Pinpoint the cell where the given text exists, returning its [X, Y] midpoint coordinate. 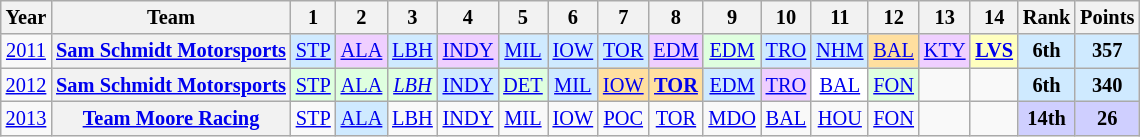
12 [893, 17]
357 [1107, 51]
2012 [26, 85]
7 [623, 17]
POC [623, 118]
Rank [1046, 17]
MDO [732, 118]
Team [171, 17]
14th [1046, 118]
9 [732, 17]
Team Moore Racing [171, 118]
8 [676, 17]
KTY [945, 51]
2011 [26, 51]
11 [840, 17]
5 [522, 17]
4 [468, 17]
1 [314, 17]
NHM [840, 51]
10 [786, 17]
Year [26, 17]
2013 [26, 118]
LVS [994, 51]
DET [522, 85]
HOU [840, 118]
3 [412, 17]
2 [362, 17]
13 [945, 17]
Points [1107, 17]
340 [1107, 85]
26 [1107, 118]
14 [994, 17]
6 [573, 17]
